Pinpoint the cell where the given text exists, returning its [x, y] midpoint coordinate. 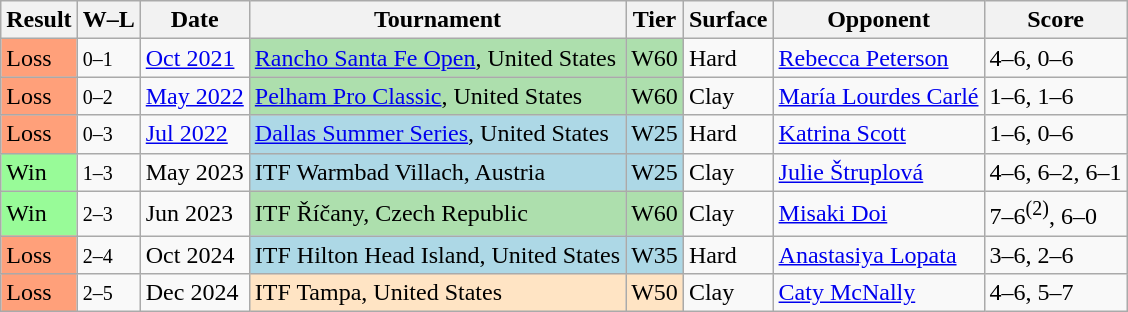
ITF Warmbad Villach, Austria [437, 172]
Oct 2021 [194, 58]
May 2022 [194, 96]
Score [1056, 20]
2–3 [108, 214]
Rancho Santa Fe Open, United States [437, 58]
Tier [655, 20]
W35 [655, 255]
Opponent [878, 20]
Katrina Scott [878, 134]
2–4 [108, 255]
ITF Říčany, Czech Republic [437, 214]
Pelham Pro Classic, United States [437, 96]
Rebecca Peterson [878, 58]
Julie Štruplová [878, 172]
ITF Hilton Head Island, United States [437, 255]
1–6, 0–6 [1056, 134]
1–6, 1–6 [1056, 96]
María Lourdes Carlé [878, 96]
4–6, 6–2, 6–1 [1056, 172]
0–1 [108, 58]
4–6, 5–7 [1056, 293]
Dallas Summer Series, United States [437, 134]
2–5 [108, 293]
Oct 2024 [194, 255]
1–3 [108, 172]
Surface [728, 20]
0–3 [108, 134]
4–6, 0–6 [1056, 58]
3–6, 2–6 [1056, 255]
Jun 2023 [194, 214]
Tournament [437, 20]
Misaki Doi [878, 214]
May 2023 [194, 172]
W–L [108, 20]
ITF Tampa, United States [437, 293]
0–2 [108, 96]
7–6(2), 6–0 [1056, 214]
Result [39, 20]
Dec 2024 [194, 293]
W50 [655, 293]
Caty McNally [878, 293]
Jul 2022 [194, 134]
Anastasiya Lopata [878, 255]
Date [194, 20]
